For the text-containing cell, return its midpoint in [x, y] coordinate format. 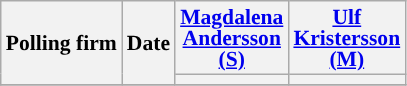
Ulf Kristersson (M) [346, 38]
Date [148, 42]
Magdalena Andersson (S) [232, 38]
Polling firm [62, 42]
